Pinpoint the cell where the given text exists, returning its (x, y) midpoint coordinate. 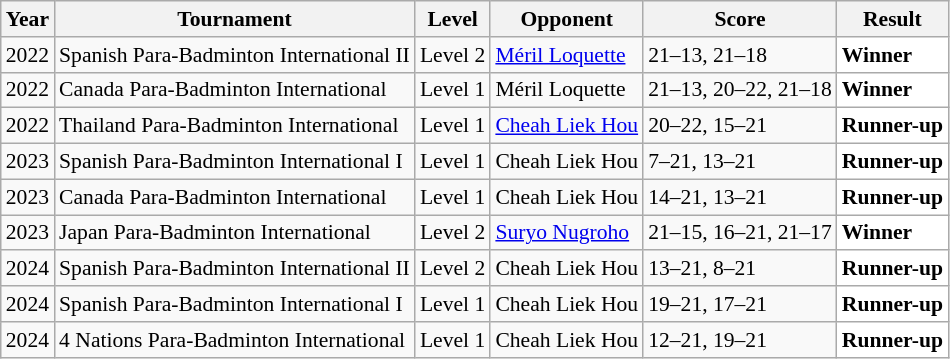
20–22, 15–21 (740, 126)
4 Nations Para-Badminton International (234, 340)
19–21, 17–21 (740, 304)
Year (28, 19)
21–15, 16–21, 21–17 (740, 233)
7–21, 13–21 (740, 162)
Opponent (566, 19)
Score (740, 19)
Thailand Para-Badminton International (234, 126)
21–13, 21–18 (740, 55)
13–21, 8–21 (740, 269)
Result (892, 19)
Tournament (234, 19)
Level (452, 19)
Suryo Nugroho (566, 233)
Japan Para-Badminton International (234, 233)
12–21, 19–21 (740, 340)
14–21, 13–21 (740, 197)
21–13, 20–22, 21–18 (740, 90)
